Identify which cell holds the provided text, then report its (x, y) central coordinate. 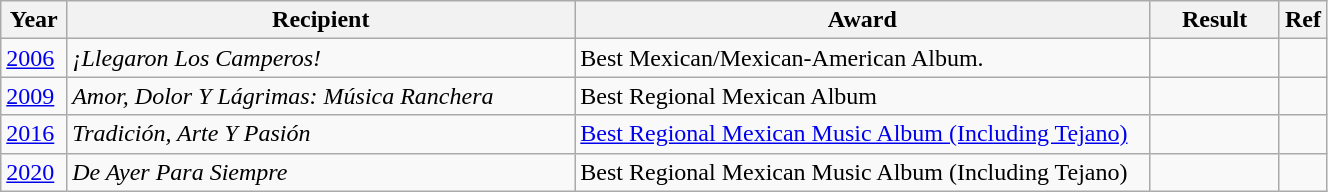
Amor, Dolor Y Lágrimas: Música Ranchera (321, 96)
Best Mexican/Mexican-American Album. (862, 58)
De Ayer Para Siempre (321, 172)
Recipient (321, 20)
Ref (1302, 20)
Year (34, 20)
Tradición, Arte Y Pasión (321, 134)
2006 (34, 58)
Result (1215, 20)
2016 (34, 134)
2009 (34, 96)
Award (862, 20)
¡Llegaron Los Camperos! (321, 58)
Best Regional Mexican Album (862, 96)
2020 (34, 172)
